Provide the (X, Y) coordinate of the cell's center where the given text is located.  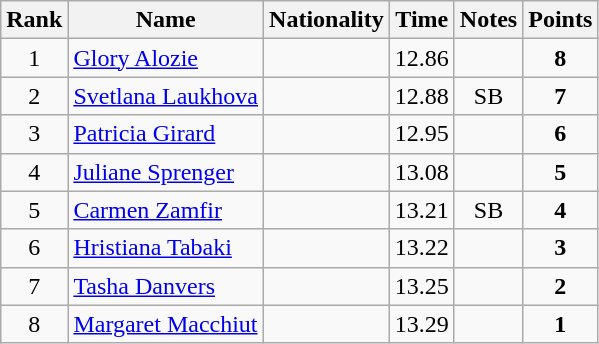
Points (560, 20)
Nationality (327, 20)
Patricia Girard (166, 134)
Tasha Danvers (166, 286)
Margaret Macchiut (166, 324)
Time (422, 20)
Svetlana Laukhova (166, 96)
13.22 (422, 248)
Rank (34, 20)
12.95 (422, 134)
13.25 (422, 286)
Carmen Zamfir (166, 210)
Name (166, 20)
Juliane Sprenger (166, 172)
Glory Alozie (166, 58)
13.21 (422, 210)
12.88 (422, 96)
Hristiana Tabaki (166, 248)
Notes (488, 20)
13.08 (422, 172)
12.86 (422, 58)
13.29 (422, 324)
